Pinpoint the cell where the given text exists, returning its [x, y] midpoint coordinate. 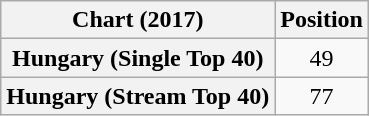
Position [322, 20]
Hungary (Stream Top 40) [138, 96]
49 [322, 58]
Chart (2017) [138, 20]
Hungary (Single Top 40) [138, 58]
77 [322, 96]
